Provide the (x, y) coordinate of the cell's center where the given text is located.  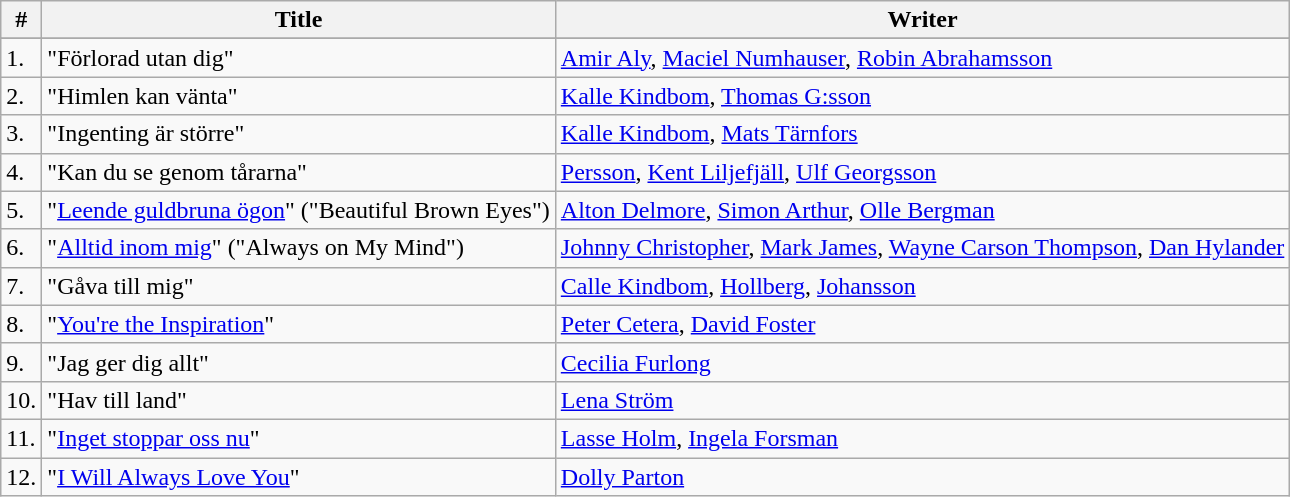
Kalle Kindbom, Mats Tärnfors (922, 134)
Writer (922, 20)
5. (22, 210)
1. (22, 58)
"I Will Always Love You" (298, 477)
"You're the Inspiration" (298, 324)
Johnny Christopher, Mark James, Wayne Carson Thompson, Dan Hylander (922, 248)
"Leende guldbruna ögon" ("Beautiful Brown Eyes") (298, 210)
10. (22, 400)
"Inget stoppar oss nu" (298, 438)
"Förlorad utan dig" (298, 58)
Alton Delmore, Simon Arthur, Olle Bergman (922, 210)
Persson, Kent Liljefjäll, Ulf Georgsson (922, 172)
8. (22, 324)
"Hav till land" (298, 400)
2. (22, 96)
6. (22, 248)
Lasse Holm, Ingela Forsman (922, 438)
"Kan du se genom tårarna" (298, 172)
"Jag ger dig allt" (298, 362)
4. (22, 172)
"Alltid inom mig" ("Always on My Mind") (298, 248)
Peter Cetera, David Foster (922, 324)
7. (22, 286)
"Himlen kan vänta" (298, 96)
Kalle Kindbom, Thomas G:sson (922, 96)
Lena Ström (922, 400)
Title (298, 20)
Amir Aly, Maciel Numhauser, Robin Abrahamsson (922, 58)
Dolly Parton (922, 477)
3. (22, 134)
"Gåva till mig" (298, 286)
"Ingenting är större" (298, 134)
11. (22, 438)
12. (22, 477)
# (22, 20)
Cecilia Furlong (922, 362)
Calle Kindbom, Hollberg, Johansson (922, 286)
9. (22, 362)
